Extract the [x, y] coordinate from the center of the cell holding the provided text.  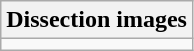
Dissection images [97, 20]
